Determine the (X, Y) coordinate at the center of the cell enclosing the given text.  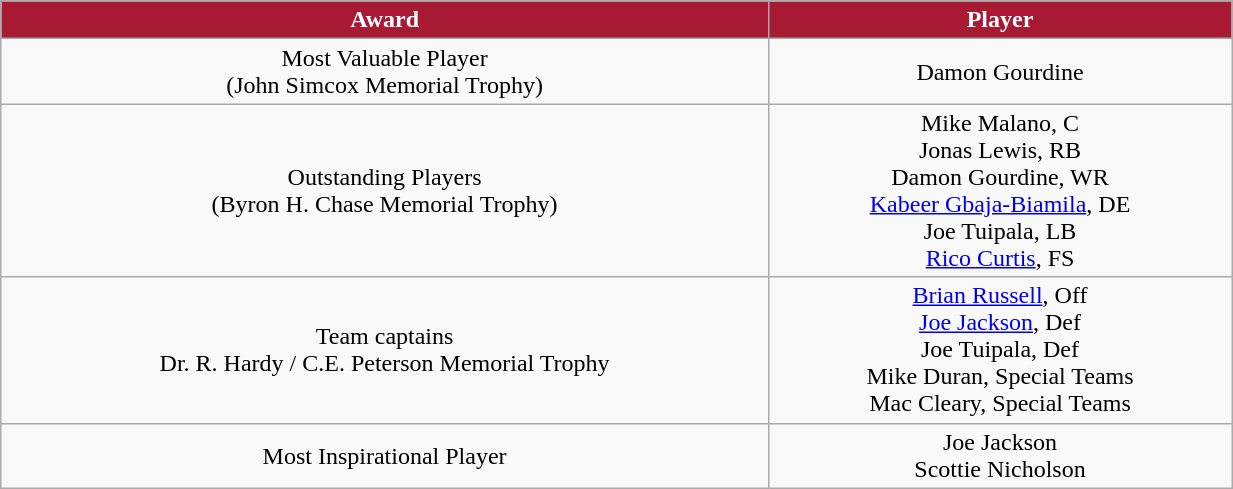
Joe JacksonScottie Nicholson (1000, 456)
Most Valuable Player(John Simcox Memorial Trophy) (385, 72)
Player (1000, 20)
Damon Gourdine (1000, 72)
Award (385, 20)
Mike Malano, CJonas Lewis, RBDamon Gourdine, WRKabeer Gbaja-Biamila, DEJoe Tuipala, LBRico Curtis, FS (1000, 190)
Brian Russell, OffJoe Jackson, DefJoe Tuipala, DefMike Duran, Special TeamsMac Cleary, Special Teams (1000, 350)
Most Inspirational Player (385, 456)
Team captainsDr. R. Hardy / C.E. Peterson Memorial Trophy (385, 350)
Outstanding Players(Byron H. Chase Memorial Trophy) (385, 190)
